Scan for the cell matching the given text and deliver its (x, y) coordinate at center. 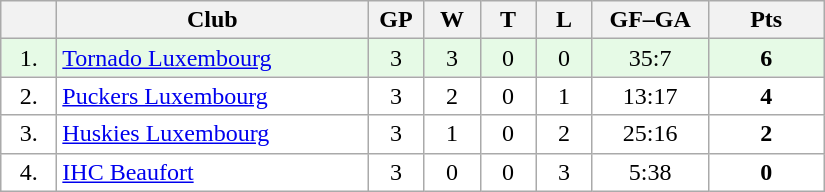
25:16 (650, 134)
GF–GA (650, 20)
35:7 (650, 58)
3. (29, 134)
Huskies Luxembourg (212, 134)
IHC Beaufort (212, 172)
4. (29, 172)
Pts (766, 20)
Club (212, 20)
Puckers Luxembourg (212, 96)
GP (396, 20)
2. (29, 96)
T (508, 20)
6 (766, 58)
4 (766, 96)
L (564, 20)
13:17 (650, 96)
W (452, 20)
Tornado Luxembourg (212, 58)
1. (29, 58)
5:38 (650, 172)
